Find where the given text appears and provide that cell's center as (X, Y) coordinate. 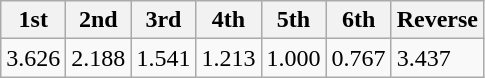
1.000 (294, 58)
3rd (164, 20)
1.541 (164, 58)
5th (294, 20)
1.213 (228, 58)
Reverse (437, 20)
0.767 (358, 58)
4th (228, 20)
3.437 (437, 58)
2nd (98, 20)
6th (358, 20)
2.188 (98, 58)
1st (34, 20)
3.626 (34, 58)
